Extract the (x, y) coordinate from the center of the cell holding the provided text.  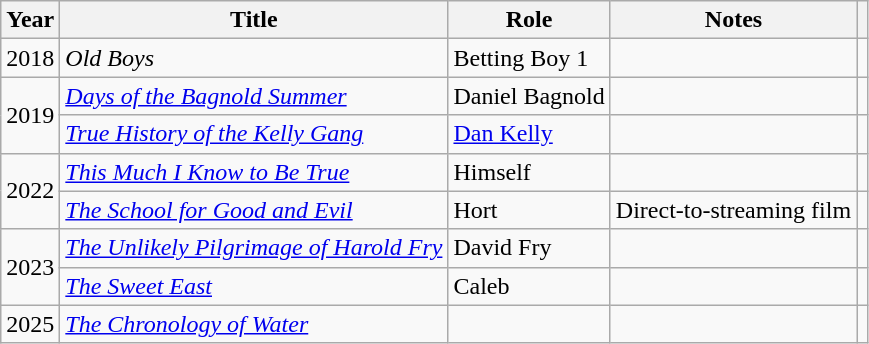
Betting Boy 1 (529, 58)
2018 (30, 58)
The Unlikely Pilgrimage of Harold Fry (254, 248)
Daniel Bagnold (529, 96)
Hort (529, 210)
Dan Kelly (529, 134)
This Much I Know to Be True (254, 172)
The School for Good and Evil (254, 210)
Year (30, 20)
Old Boys (254, 58)
Title (254, 20)
Role (529, 20)
2025 (30, 324)
2023 (30, 267)
2019 (30, 115)
Himself (529, 172)
David Fry (529, 248)
Caleb (529, 286)
Days of the Bagnold Summer (254, 96)
Direct-to-streaming film (733, 210)
The Sweet East (254, 286)
The Chronology of Water (254, 324)
True History of the Kelly Gang (254, 134)
2022 (30, 191)
Notes (733, 20)
